Determine the [X, Y] coordinate at the center of the cell enclosing the given text.  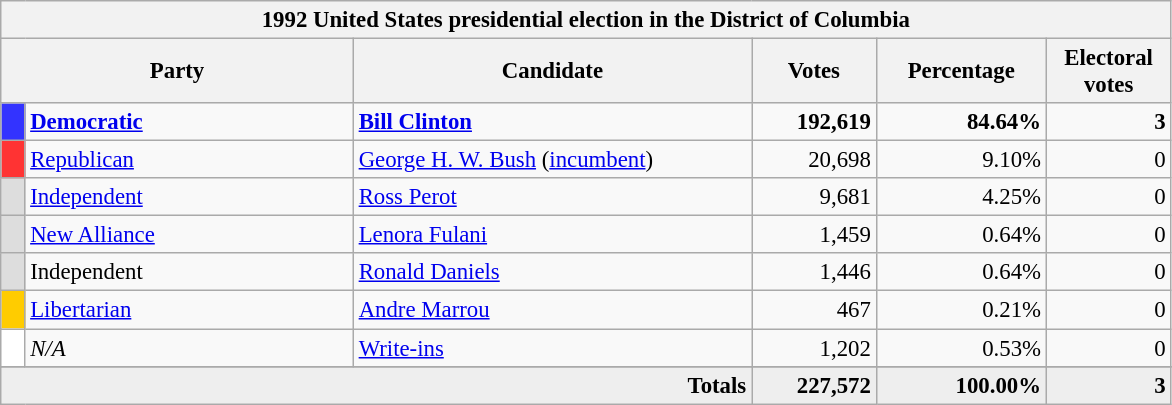
1992 United States presidential election in the District of Columbia [586, 20]
Write-ins [552, 348]
1,202 [814, 348]
Party [178, 72]
Ronald Daniels [552, 273]
Andre Marrou [552, 310]
0.21% [961, 310]
0.53% [961, 348]
9.10% [961, 160]
Totals [376, 385]
9,681 [814, 197]
Candidate [552, 72]
George H. W. Bush (incumbent) [552, 160]
Lenora Fulani [552, 235]
4.25% [961, 197]
192,619 [814, 122]
1,446 [814, 273]
227,572 [814, 385]
Ross Perot [552, 197]
Libertarian [189, 310]
New Alliance [189, 235]
Percentage [961, 72]
84.64% [961, 122]
1,459 [814, 235]
100.00% [961, 385]
Votes [814, 72]
20,698 [814, 160]
N/A [189, 348]
Republican [189, 160]
467 [814, 310]
Democratic [189, 122]
Electoral votes [1108, 72]
Bill Clinton [552, 122]
